Find where the given text appears and provide that cell's center as [x, y] coordinate. 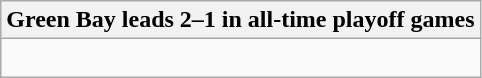
Green Bay leads 2–1 in all-time playoff games [240, 20]
